Detect which cell encompasses the target text, then output its [X, Y] center coordinate. 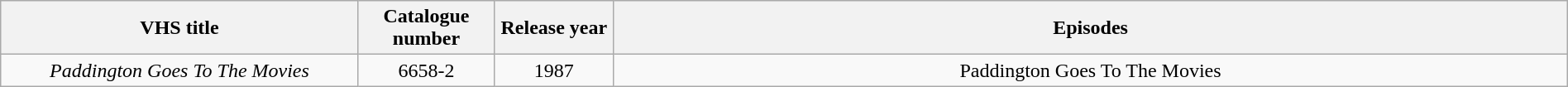
Episodes [1090, 28]
VHS title [179, 28]
Release year [554, 28]
6658-2 [426, 70]
Catalogue number [426, 28]
1987 [554, 70]
